Identify which cell holds the provided text, then report its [x, y] central coordinate. 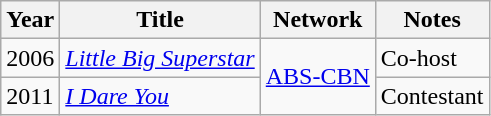
Contestant [432, 96]
Co-host [432, 58]
2011 [30, 96]
Notes [432, 20]
ABS-CBN [318, 77]
2006 [30, 58]
I Dare You [160, 96]
Little Big Superstar [160, 58]
Year [30, 20]
Network [318, 20]
Title [160, 20]
